From the cell containing the given text, extract its center point as [X, Y] coordinate. 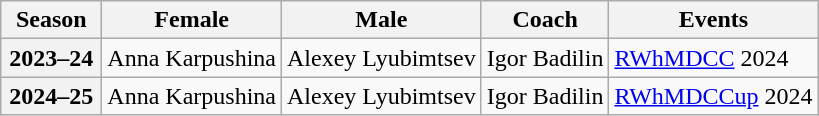
RWhMDCCup 2024 [714, 96]
Male [382, 20]
2023–24 [52, 58]
Events [714, 20]
Coach [545, 20]
Female [192, 20]
2024–25 [52, 96]
Season [52, 20]
RWhMDCC 2024 [714, 58]
